Detect which cell encompasses the target text, then output its (X, Y) center coordinate. 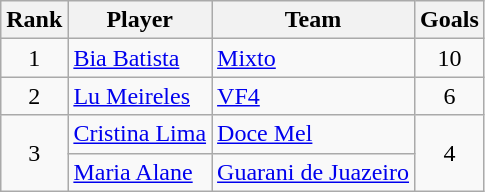
Guarani de Juazeiro (314, 172)
Team (314, 20)
Mixto (314, 58)
Rank (34, 20)
3 (34, 153)
10 (450, 58)
2 (34, 96)
Lu Meireles (140, 96)
Player (140, 20)
Goals (450, 20)
Bia Batista (140, 58)
Cristina Lima (140, 134)
1 (34, 58)
Doce Mel (314, 134)
VF4 (314, 96)
Maria Alane (140, 172)
4 (450, 153)
6 (450, 96)
